From the cell containing the given text, extract its center point as (X, Y) coordinate. 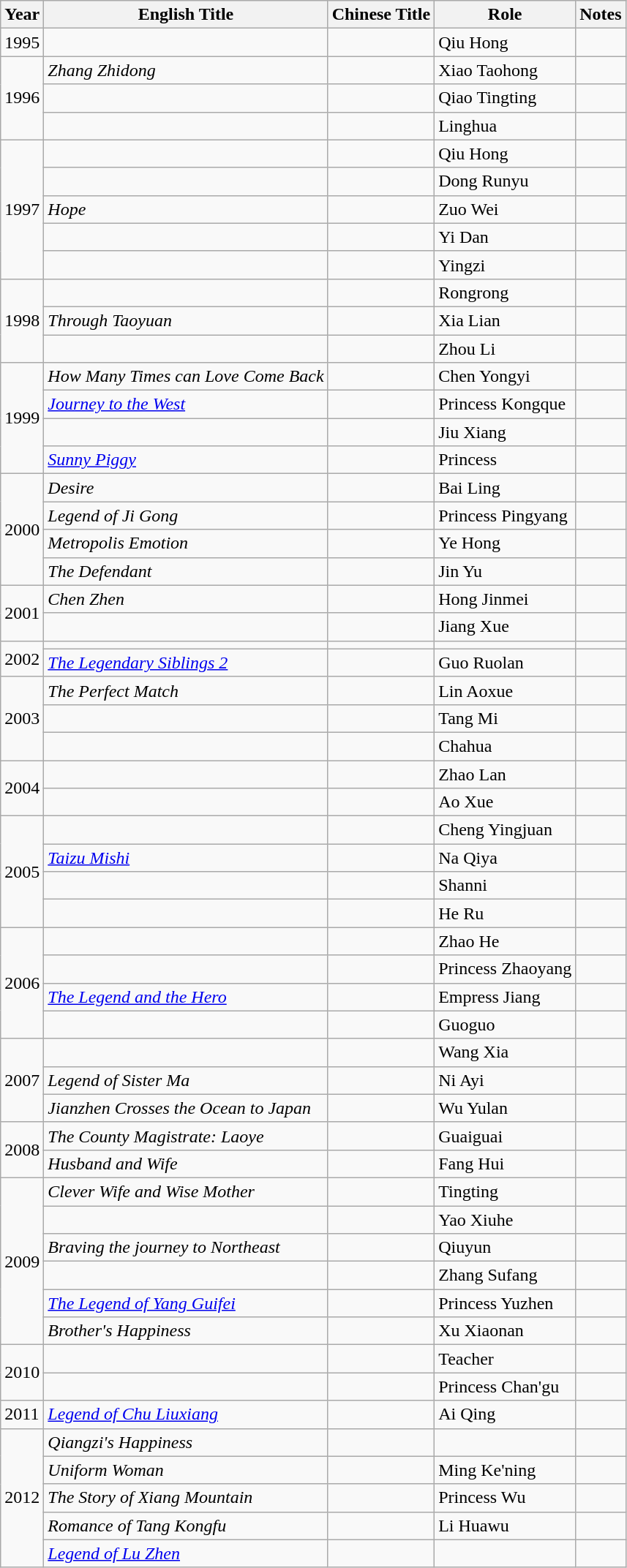
Bai Ling (505, 488)
2005 (22, 872)
Zhou Li (505, 349)
The Perfect Match (186, 690)
2009 (22, 1261)
Husband and Wife (186, 1164)
Guaiguai (505, 1136)
Lin Aoxue (505, 690)
Journey to the West (186, 404)
Ye Hong (505, 543)
2007 (22, 1080)
2001 (22, 613)
Zhang Zhidong (186, 70)
Legend of Ji Gong (186, 516)
Guo Ruolan (505, 663)
The Legend of Yang Guifei (186, 1303)
Tingting (505, 1191)
Ao Xue (505, 802)
2006 (22, 983)
Wu Yulan (505, 1108)
Legend of Lu Zhen (186, 1553)
1999 (22, 418)
2008 (22, 1150)
Princess Wu (505, 1498)
Qiao Tingting (505, 98)
The County Magistrate: Laoye (186, 1136)
Xiao Taohong (505, 70)
Zuo Wei (505, 209)
Fang Hui (505, 1164)
Xia Lian (505, 320)
Yao Xiuhe (505, 1219)
Princess (505, 460)
English Title (186, 15)
2010 (22, 1373)
Sunny Piggy (186, 460)
Shanni (505, 886)
The Defendant (186, 571)
Ni Ayi (505, 1080)
Uniform Woman (186, 1470)
Brother's Happiness (186, 1331)
Metropolis Emotion (186, 543)
Princess Kongque (505, 404)
Guoguo (505, 1025)
Chen Yongyi (505, 377)
Desire (186, 488)
Clever Wife and Wise Mother (186, 1191)
Chahua (505, 746)
2002 (22, 658)
Zhao He (505, 941)
Ming Ke'ning (505, 1470)
1998 (22, 320)
Taizu Mishi (186, 858)
2011 (22, 1414)
Jin Yu (505, 571)
Hope (186, 209)
Rongrong (505, 293)
Yi Dan (505, 237)
Braving the journey to Northeast (186, 1248)
Hong Jinmei (505, 599)
2000 (22, 529)
Legend of Sister Ma (186, 1080)
Yingzi (505, 265)
2012 (22, 1498)
How Many Times can Love Come Back (186, 377)
The Legendary Siblings 2 (186, 663)
1997 (22, 209)
Linghua (505, 126)
Teacher (505, 1359)
Li Huawu (505, 1526)
Romance of Tang Kongfu (186, 1526)
Jiu Xiang (505, 432)
Dong Runyu (505, 181)
Chinese Title (381, 15)
Qiangzi's Happiness (186, 1442)
Tang Mi (505, 718)
Wang Xia (505, 1052)
The Story of Xiang Mountain (186, 1498)
Na Qiya (505, 858)
Through Taoyuan (186, 320)
The Legend and the Hero (186, 997)
2003 (22, 718)
Princess Chan'gu (505, 1387)
Jiang Xue (505, 627)
Zhang Sufang (505, 1275)
Zhao Lan (505, 774)
Princess Yuzhen (505, 1303)
Chen Zhen (186, 599)
Notes (601, 15)
Jianzhen Crosses the Ocean to Japan (186, 1108)
Role (505, 15)
Qiuyun (505, 1248)
Xu Xiaonan (505, 1331)
1995 (22, 42)
Ai Qing (505, 1414)
2004 (22, 788)
Princess Pingyang (505, 516)
Cheng Yingjuan (505, 830)
Legend of Chu Liuxiang (186, 1414)
Princess Zhaoyang (505, 969)
1996 (22, 98)
He Ru (505, 913)
Empress Jiang (505, 997)
Year (22, 15)
